From the cell containing the given text, extract its center point as (x, y) coordinate. 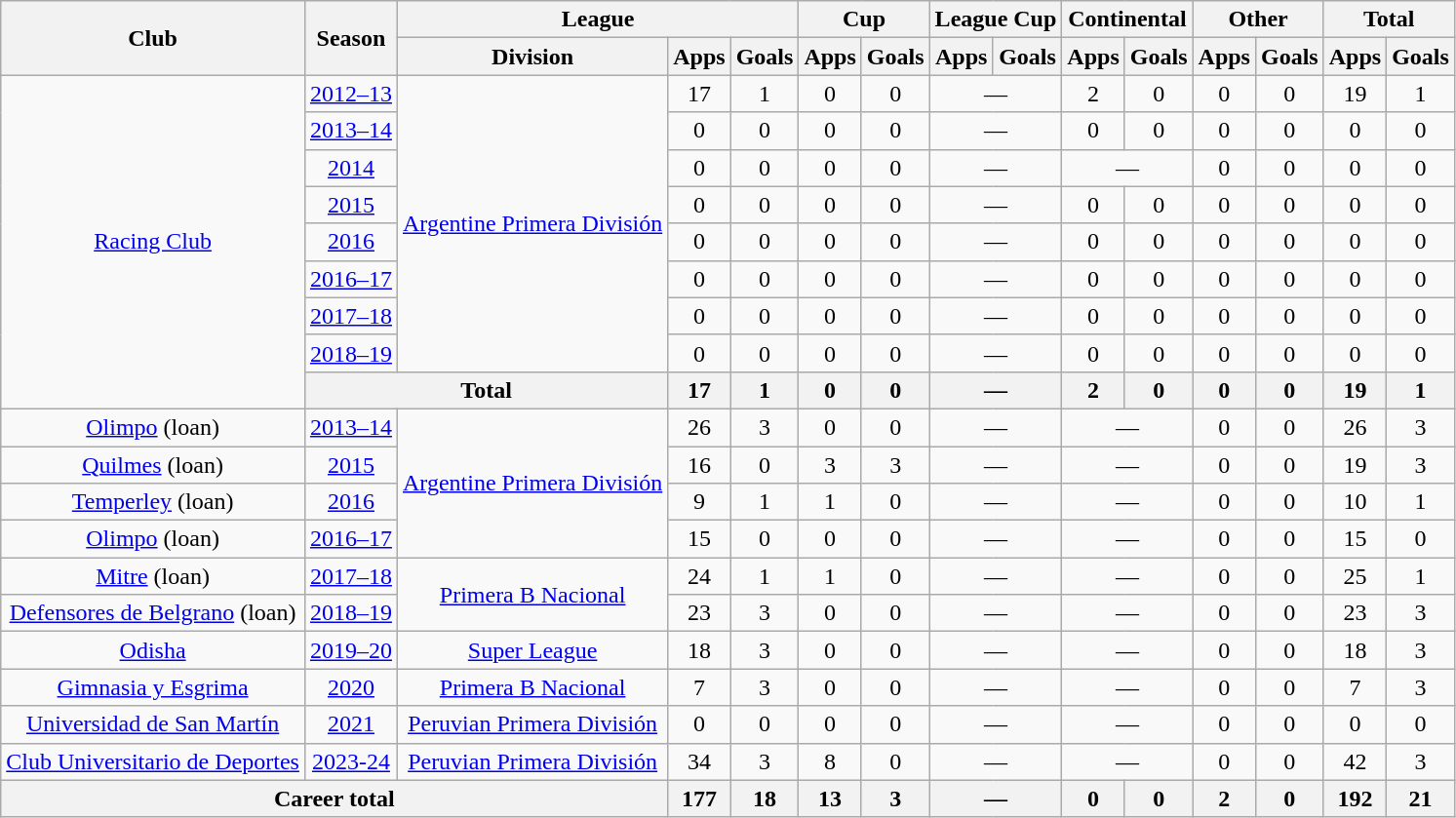
192 (1355, 799)
Club Universitario de Deportes (153, 761)
24 (699, 576)
21 (1421, 799)
Mitre (loan) (153, 576)
Super League (532, 650)
8 (830, 761)
Career total (334, 799)
2020 (351, 687)
34 (699, 761)
Gimnasia y Esgrima (153, 687)
9 (699, 502)
25 (1355, 576)
Universidad de San Martín (153, 724)
Defensores de Belgrano (loan) (153, 613)
Quilmes (loan) (153, 465)
2023-24 (351, 761)
Division (532, 57)
Other (1258, 19)
2014 (351, 168)
League (597, 19)
2021 (351, 724)
2019–20 (351, 650)
10 (1355, 502)
Temperley (loan) (153, 502)
Cup (864, 19)
Odisha (153, 650)
League Cup (996, 19)
Racing Club (153, 242)
2012–13 (351, 94)
Season (351, 38)
Continental (1127, 19)
42 (1355, 761)
Club (153, 38)
177 (699, 799)
16 (699, 465)
13 (830, 799)
